From the cell containing the given text, extract its center point as [x, y] coordinate. 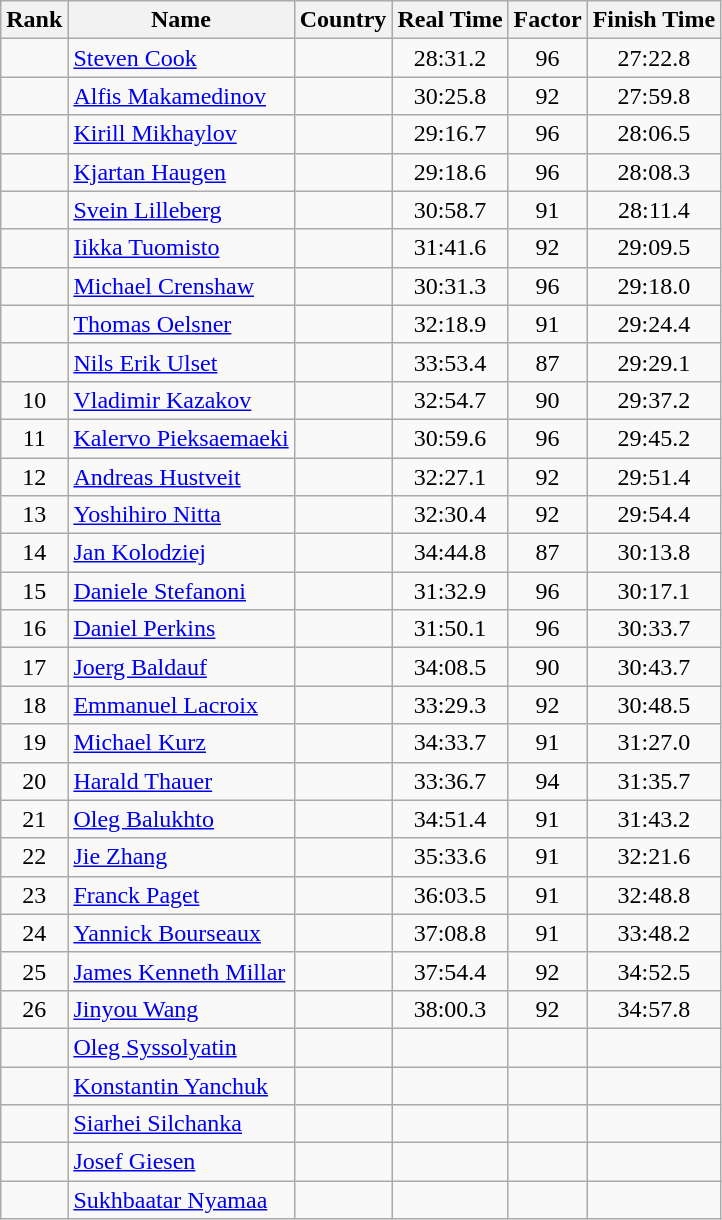
33:36.7 [450, 781]
12 [34, 477]
30:48.5 [654, 705]
28:11.4 [654, 210]
Joerg Baldauf [181, 667]
29:51.4 [654, 477]
Emmanuel Lacroix [181, 705]
Franck Paget [181, 895]
37:54.4 [450, 971]
29:29.1 [654, 362]
30:31.3 [450, 286]
37:08.8 [450, 933]
Daniel Perkins [181, 629]
27:22.8 [654, 58]
33:29.3 [450, 705]
31:32.9 [450, 591]
29:18.6 [450, 172]
Iikka Tuomisto [181, 248]
31:35.7 [654, 781]
34:33.7 [450, 743]
11 [34, 438]
27:59.8 [654, 96]
Konstantin Yanchuk [181, 1085]
19 [34, 743]
Siarhei Silchanka [181, 1124]
25 [34, 971]
13 [34, 515]
Nils Erik Ulset [181, 362]
32:27.1 [450, 477]
32:30.4 [450, 515]
29:37.2 [654, 400]
29:09.5 [654, 248]
34:57.8 [654, 1009]
33:53.4 [450, 362]
29:16.7 [450, 134]
Name [181, 20]
Oleg Balukhto [181, 819]
31:41.6 [450, 248]
30:58.7 [450, 210]
33:48.2 [654, 933]
30:59.6 [450, 438]
34:51.4 [450, 819]
Rank [34, 20]
Kalervo Pieksaemaeki [181, 438]
Andreas Hustveit [181, 477]
28:06.5 [654, 134]
14 [34, 553]
Real Time [450, 20]
22 [34, 857]
Oleg Syssolyatin [181, 1047]
Yannick Bourseaux [181, 933]
23 [34, 895]
28:31.2 [450, 58]
94 [548, 781]
26 [34, 1009]
34:52.5 [654, 971]
31:43.2 [654, 819]
29:54.4 [654, 515]
31:27.0 [654, 743]
30:13.8 [654, 553]
Daniele Stefanoni [181, 591]
16 [34, 629]
Vladimir Kazakov [181, 400]
Kirill Mikhaylov [181, 134]
24 [34, 933]
30:17.1 [654, 591]
20 [34, 781]
21 [34, 819]
Country [343, 20]
32:54.7 [450, 400]
Jan Kolodziej [181, 553]
Michael Crenshaw [181, 286]
32:18.9 [450, 324]
18 [34, 705]
Thomas Oelsner [181, 324]
29:45.2 [654, 438]
Factor [548, 20]
Svein Lilleberg [181, 210]
Steven Cook [181, 58]
34:08.5 [450, 667]
Michael Kurz [181, 743]
Harald Thauer [181, 781]
Jie Zhang [181, 857]
Yoshihiro Nitta [181, 515]
17 [34, 667]
31:50.1 [450, 629]
Finish Time [654, 20]
30:43.7 [654, 667]
Kjartan Haugen [181, 172]
30:25.8 [450, 96]
35:33.6 [450, 857]
32:21.6 [654, 857]
32:48.8 [654, 895]
Alfis Makamedinov [181, 96]
29:18.0 [654, 286]
36:03.5 [450, 895]
15 [34, 591]
29:24.4 [654, 324]
James Kenneth Millar [181, 971]
Jinyou Wang [181, 1009]
30:33.7 [654, 629]
Josef Giesen [181, 1162]
38:00.3 [450, 1009]
28:08.3 [654, 172]
10 [34, 400]
34:44.8 [450, 553]
Sukhbaatar Nyamaa [181, 1200]
